From the cell containing the given text, extract its center point as [X, Y] coordinate. 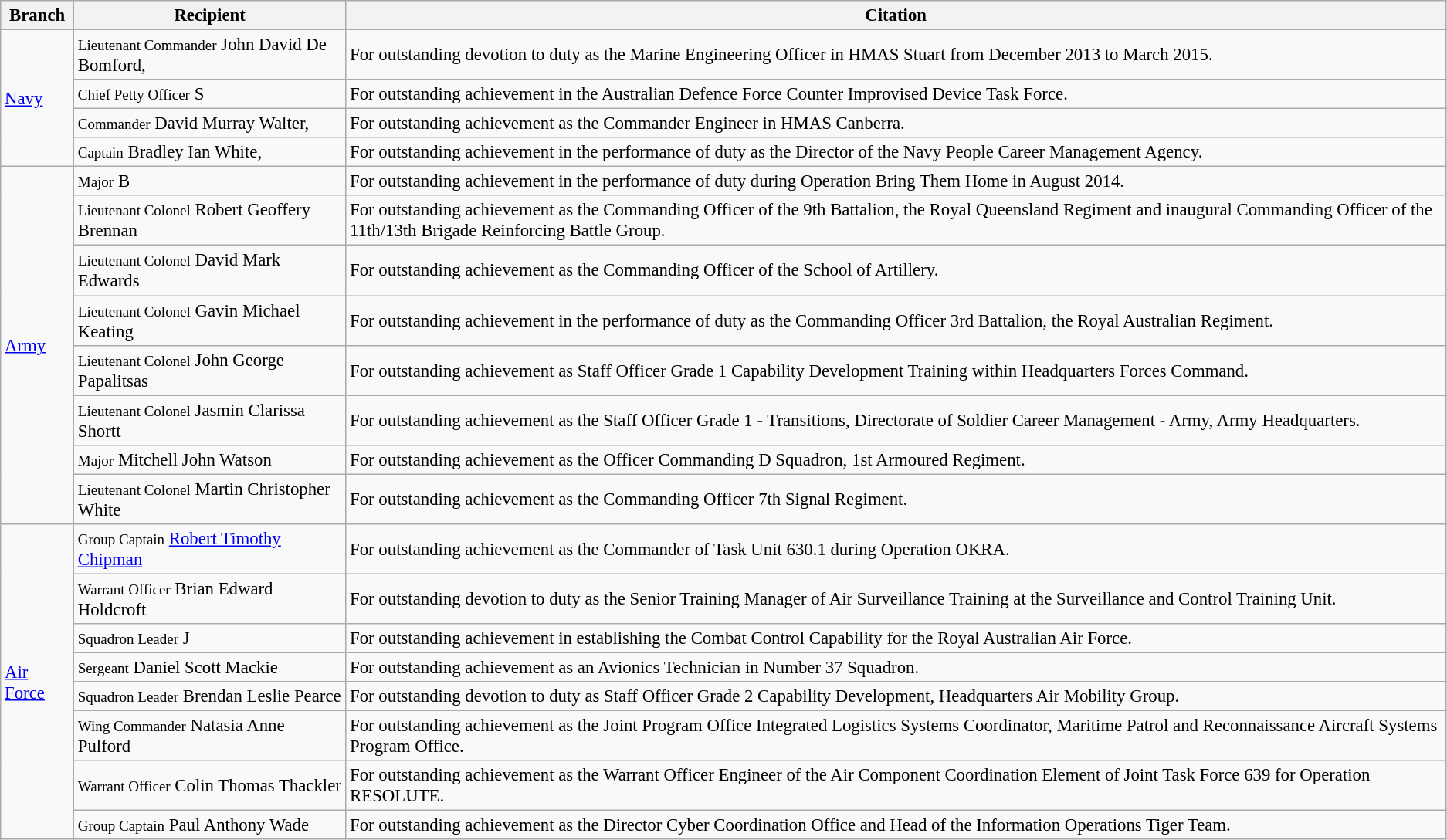
For outstanding achievement in establishing the Combat Control Capability for the Royal Australian Air Force. [896, 638]
Major B [209, 181]
For outstanding achievement as Staff Officer Grade 1 Capability Development Training within Headquarters Forces Command. [896, 371]
Group Captain Paul Anthony Wade [209, 825]
For outstanding achievement as the Commanding Officer 7th Signal Regiment. [896, 499]
Lieutenant Commander John David De Bomford, [209, 56]
Army [37, 346]
Commander David Murray Walter, [209, 124]
For outstanding devotion to duty as the Marine Engineering Officer in HMAS Stuart from December 2013 to March 2015. [896, 56]
Lieutenant Colonel John George Papalitsas [209, 371]
For outstanding achievement in the Australian Defence Force Counter Improvised Device Task Force. [896, 94]
Major Mitchell John Watson [209, 459]
Lieutenant Colonel Martin Christopher White [209, 499]
Chief Petty Officer S [209, 94]
For outstanding achievement as the Staff Officer Grade 1 - Transitions, Directorate of Soldier Career Management - Army, Army Headquarters. [896, 420]
Group Captain Robert Timothy Chipman [209, 550]
Navy [37, 99]
Recipient [209, 15]
For outstanding achievement in the performance of duty as the Commanding Officer 3rd Battalion, the Royal Australian Regiment. [896, 321]
Lieutenant Colonel Gavin Michael Keating [209, 321]
For outstanding achievement in the performance of duty as the Director of the Navy People Career Management Agency. [896, 152]
For outstanding achievement as the Commander of Task Unit 630.1 during Operation OKRA. [896, 550]
Warrant Officer Brian Edward Holdcroft [209, 599]
Lieutenant Colonel Robert Geoffery Brennan [209, 221]
Lieutenant Colonel David Mark Edwards [209, 270]
Sergeant Daniel Scott Mackie [209, 667]
Branch [37, 15]
Captain Bradley Ian White, [209, 152]
For outstanding devotion to duty as the Senior Training Manager of Air Surveillance Training at the Surveillance and Control Training Unit. [896, 599]
For outstanding devotion to duty as Staff Officer Grade 2 Capability Development, Headquarters Air Mobility Group. [896, 696]
For outstanding achievement as the Director Cyber Coordination Office and Head of the Information Operations Tiger Team. [896, 825]
Squadron Leader J [209, 638]
For outstanding achievement as the Officer Commanding D Squadron, 1st Armoured Regiment. [896, 459]
Citation [896, 15]
For outstanding achievement as the Commander Engineer in HMAS Canberra. [896, 124]
For outstanding achievement as an Avionics Technician in Number 37 Squadron. [896, 667]
Air Force [37, 682]
For outstanding achievement in the performance of duty during Operation Bring Them Home in August 2014. [896, 181]
Warrant Officer Colin Thomas Thackler [209, 786]
For outstanding achievement as the Warrant Officer Engineer of the Air Component Coordination Element of Joint Task Force 639 for Operation RESOLUTE. [896, 786]
Lieutenant Colonel Jasmin Clarissa Shortt [209, 420]
Squadron Leader Brendan Leslie Pearce [209, 696]
For outstanding achievement as the Commanding Officer of the School of Artillery. [896, 270]
Wing Commander Natasia Anne Pulford [209, 737]
